Extract the [X, Y] coordinate from the center of the cell holding the provided text.  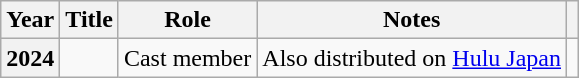
Title [90, 20]
Year [30, 20]
Cast member [187, 58]
Notes [412, 20]
Also distributed on Hulu Japan [412, 58]
Role [187, 20]
2024 [30, 58]
